Detect which cell encompasses the target text, then output its [x, y] center coordinate. 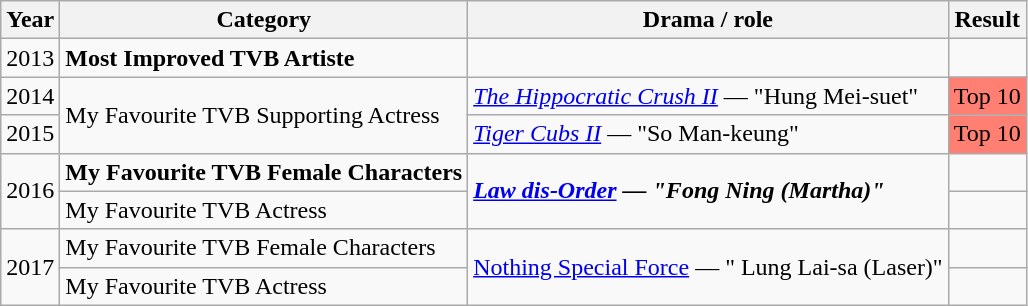
Nothing Special Force — " Lung Lai-sa (Laser)" [708, 267]
Result [987, 20]
Drama / role [708, 20]
2013 [30, 58]
Tiger Cubs II — "So Man-keung" [708, 134]
2015 [30, 134]
Year [30, 20]
Law dis-Order — "Fong Ning (Martha)" [708, 191]
Category [264, 20]
2014 [30, 96]
My Favourite TVB Supporting Actress [264, 115]
The Hippocratic Crush II — "Hung Mei-suet" [708, 96]
Most Improved TVB Artiste [264, 58]
2017 [30, 267]
2016 [30, 191]
